Capture the cell that displays the provided text and extract its [x, y] central coordinate. 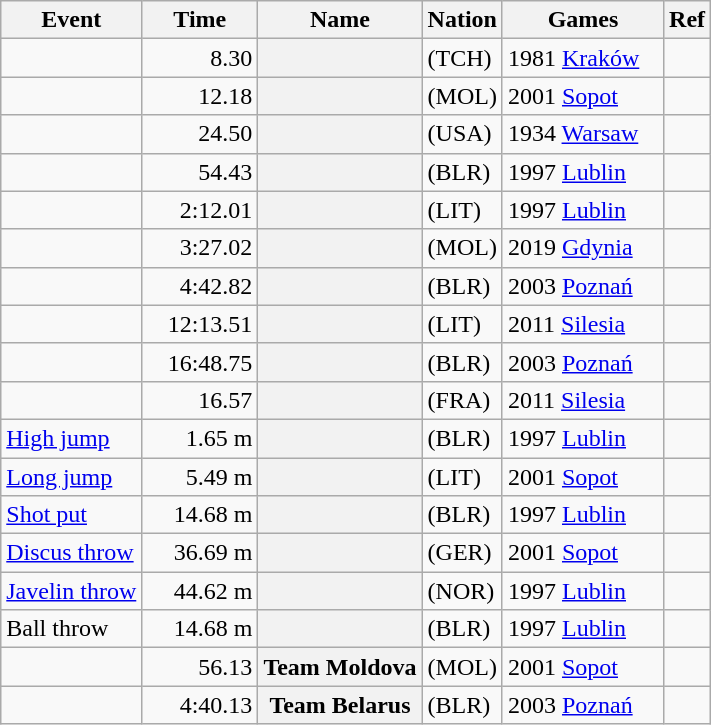
(GER) [462, 553]
Ball throw [72, 629]
Team Moldova [340, 667]
16:48.75 [200, 362]
8.30 [200, 58]
Javelin throw [72, 591]
Nation [462, 20]
(USA) [462, 134]
Time [200, 20]
2019 Gdynia [582, 248]
Ref [688, 20]
1.65 m [200, 438]
2:12.01 [200, 210]
1934 Warsaw [582, 134]
56.13 [200, 667]
1981 Kraków [582, 58]
(TCH) [462, 58]
3:27.02 [200, 248]
54.43 [200, 172]
44.62 m [200, 591]
12.18 [200, 96]
High jump [72, 438]
24.50 [200, 134]
Team Belarus [340, 705]
5.49 m [200, 477]
4:40.13 [200, 705]
Event [72, 20]
(NOR) [462, 591]
Games [582, 20]
Name [340, 20]
4:42.82 [200, 286]
16.57 [200, 400]
12:13.51 [200, 324]
Discus throw [72, 553]
(FRA) [462, 400]
Shot put [72, 515]
36.69 m [200, 553]
Long jump [72, 477]
